Output the (X, Y) coordinate of the center of the cell containing the given text.  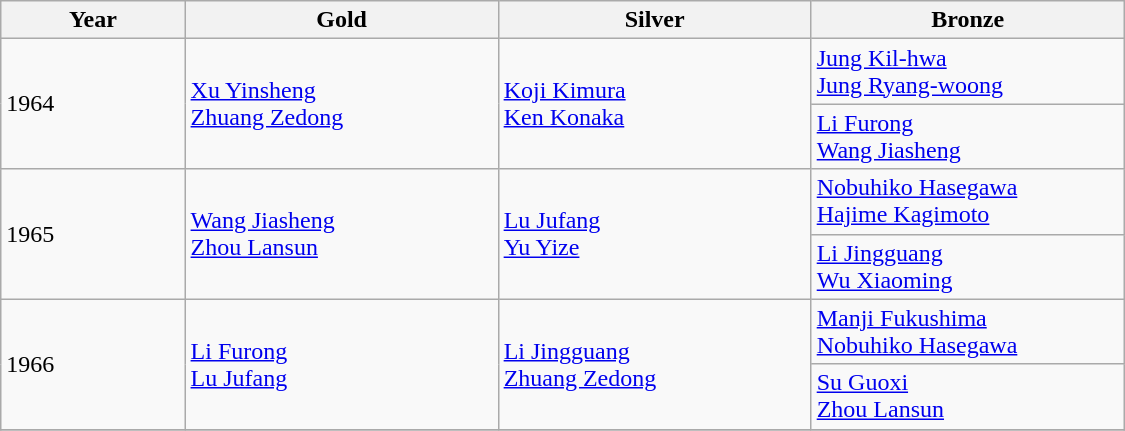
Koji Kimura Ken Konaka (654, 104)
Bronze (968, 20)
Wang Jiasheng Zhou Lansun (342, 234)
Li Jingguang Zhuang Zedong (654, 364)
1966 (93, 364)
Lu Jufang Yu Yize (654, 234)
Year (93, 20)
Gold (342, 20)
Li Furong Wang Jiasheng (968, 136)
Jung Kil-hwa Jung Ryang-woong (968, 72)
1965 (93, 234)
Li Jingguang Wu Xiaoming (968, 266)
Su Guoxi Zhou Lansun (968, 396)
1964 (93, 104)
Silver (654, 20)
Nobuhiko Hasegawa Hajime Kagimoto (968, 202)
Manji Fukushima Nobuhiko Hasegawa (968, 332)
Li Furong Lu Jufang (342, 364)
Xu Yinsheng Zhuang Zedong (342, 104)
